Output the [X, Y] coordinate of the center of the cell containing the given text.  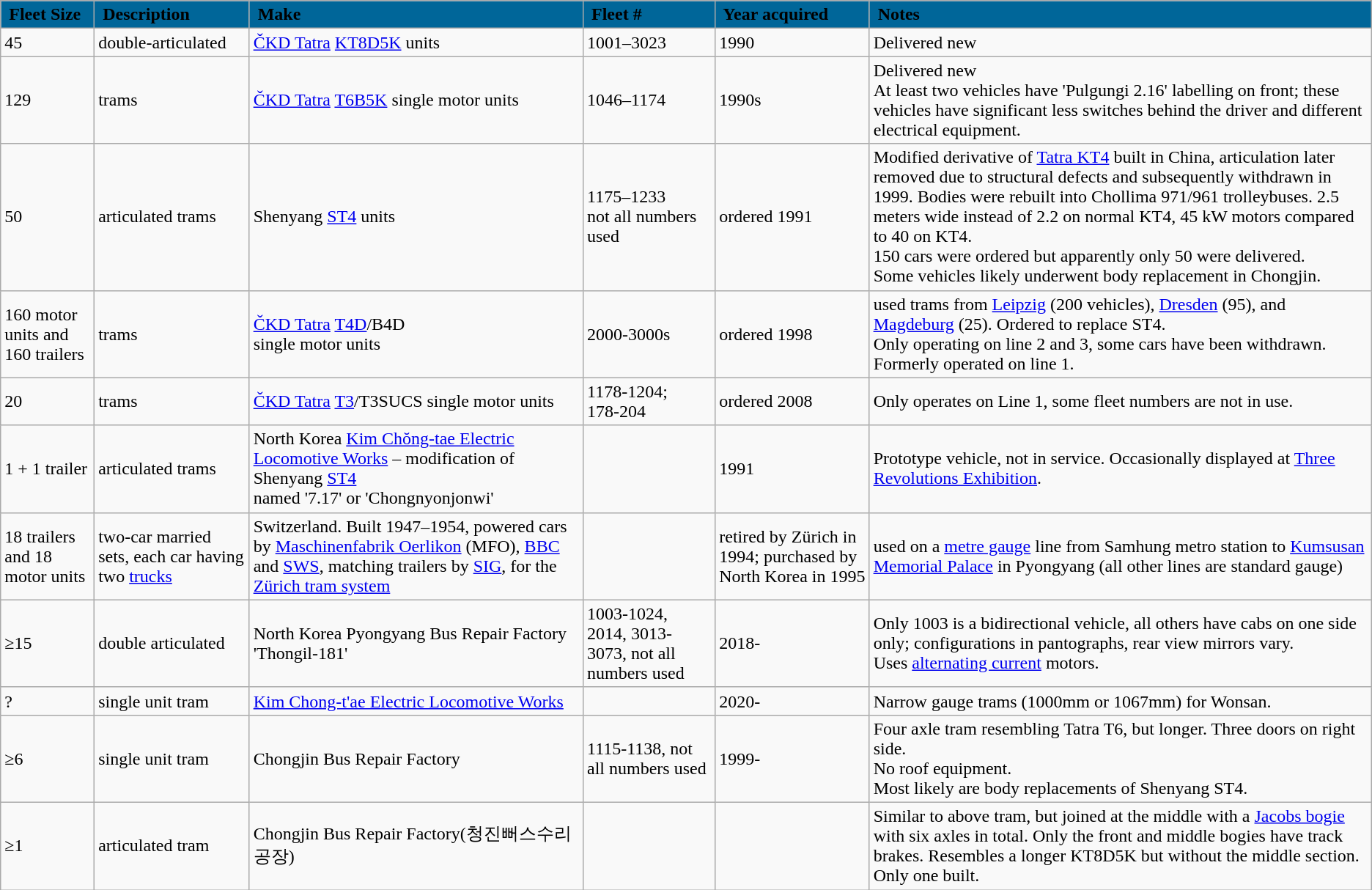
ordered 2008 [792, 402]
Make [416, 15]
ordered 1991 [792, 217]
double articulated [172, 644]
18 trailers and 18 motor units [48, 556]
1 + 1 trailer [48, 469]
Chongjin Bus Repair Factory(청진뻐스수리공장) [416, 846]
Four axle tram resembling Tatra T6, but longer. Three doors on right side.No roof equipment.Most likely are body replacements of Shenyang ST4. [1120, 758]
Shenyang ST4 units [416, 217]
Switzerland. Built 1947–1954, powered cars by Maschinenfabrik Oerlikon (MFO), BBC and SWS, matching trailers by SIG, for the Zürich tram system [416, 556]
ČKD Tatra T4D/B4Dsingle motor units [416, 334]
1990 [792, 43]
ordered 1998 [792, 334]
Delivered new [1120, 43]
used on a metre gauge line from Samhung metro station to Kumsusan Memorial Palace in Pyongyang (all other lines are standard gauge) [1120, 556]
Kim Chong-t'ae Electric Locomotive Works [416, 701]
1178-1204;178-204 [649, 402]
Chongjin Bus Repair Factory [416, 758]
Fleet Size [48, 15]
1001–3023 [649, 43]
1991 [792, 469]
1115-1138, not all numbers used [649, 758]
1990s [792, 100]
ČKD Tatra T6B5K single motor units [416, 100]
45 [48, 43]
50 [48, 217]
two-car married sets, each car having two trucks [172, 556]
≥1 [48, 846]
1003-1024, 2014, 3013- 3073, not all numbers used [649, 644]
1175–1233not all numbers used [649, 217]
1999- [792, 758]
Narrow gauge trams (1000mm or 1067mm) for Wonsan. [1120, 701]
North Korea Pyongyang Bus Repair Factory 'Thongil-181' [416, 644]
Notes [1120, 15]
1046–1174 [649, 100]
articulated tram [172, 846]
retired by Zürich in 1994; purchased by North Korea in 1995 [792, 556]
160 motor units and 160 trailers [48, 334]
≥6 [48, 758]
double-articulated [172, 43]
Prototype vehicle, not in service. Occasionally displayed at Three Revolutions Exhibition. [1120, 469]
Fleet # [649, 15]
? [48, 701]
Only operates on Line 1, some fleet numbers are not in use. [1120, 402]
Description [172, 15]
≥15 [48, 644]
ČKD Tatra T3/T3SUCS single motor units [416, 402]
2000-3000s [649, 334]
129 [48, 100]
2020- [792, 701]
ČKD Tatra KT8D5K units [416, 43]
20 [48, 402]
2018- [792, 644]
Year acquired [792, 15]
North Korea Kim Chŏng-tae Electric Locomotive Works – modification of Shenyang ST4named '7.17' or 'Chongnyonjonwi' [416, 469]
